For the text-containing cell, return its midpoint in (x, y) coordinate format. 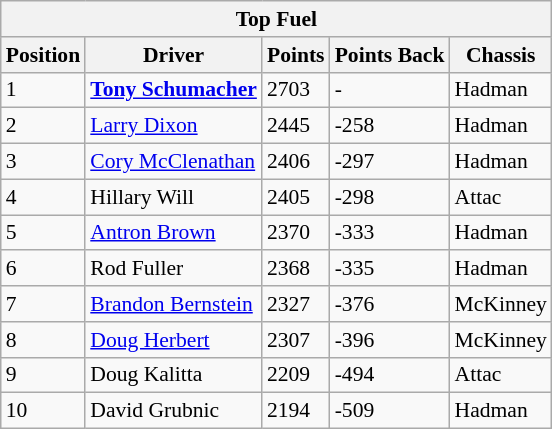
-396 (390, 340)
Larry Dixon (174, 126)
-494 (390, 375)
10 (43, 411)
7 (43, 304)
2703 (296, 90)
2194 (296, 411)
2445 (296, 126)
Points (296, 55)
-509 (390, 411)
Points Back (390, 55)
Rod Fuller (174, 269)
Antron Brown (174, 233)
-376 (390, 304)
Doug Herbert (174, 340)
-297 (390, 162)
2370 (296, 233)
2405 (296, 197)
9 (43, 375)
- (390, 90)
-335 (390, 269)
Tony Schumacher (174, 90)
2209 (296, 375)
Cory McClenathan (174, 162)
2 (43, 126)
-333 (390, 233)
-258 (390, 126)
Driver (174, 55)
Chassis (500, 55)
3 (43, 162)
Brandon Bernstein (174, 304)
6 (43, 269)
Position (43, 55)
2368 (296, 269)
2406 (296, 162)
4 (43, 197)
Doug Kalitta (174, 375)
Top Fuel (276, 19)
5 (43, 233)
8 (43, 340)
-298 (390, 197)
David Grubnic (174, 411)
1 (43, 90)
2307 (296, 340)
2327 (296, 304)
Hillary Will (174, 197)
